Identify which cell holds the provided text, then report its [X, Y] central coordinate. 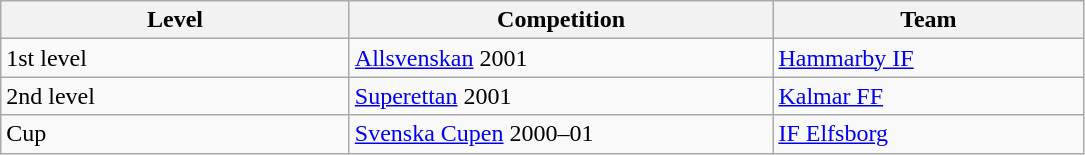
Svenska Cupen 2000–01 [561, 134]
Kalmar FF [928, 96]
Allsvenskan 2001 [561, 58]
IF Elfsborg [928, 134]
1st level [176, 58]
Level [176, 20]
Competition [561, 20]
Hammarby IF [928, 58]
Superettan 2001 [561, 96]
2nd level [176, 96]
Team [928, 20]
Cup [176, 134]
